Search for the cell housing the specified text and yield its [x, y] center coordinate. 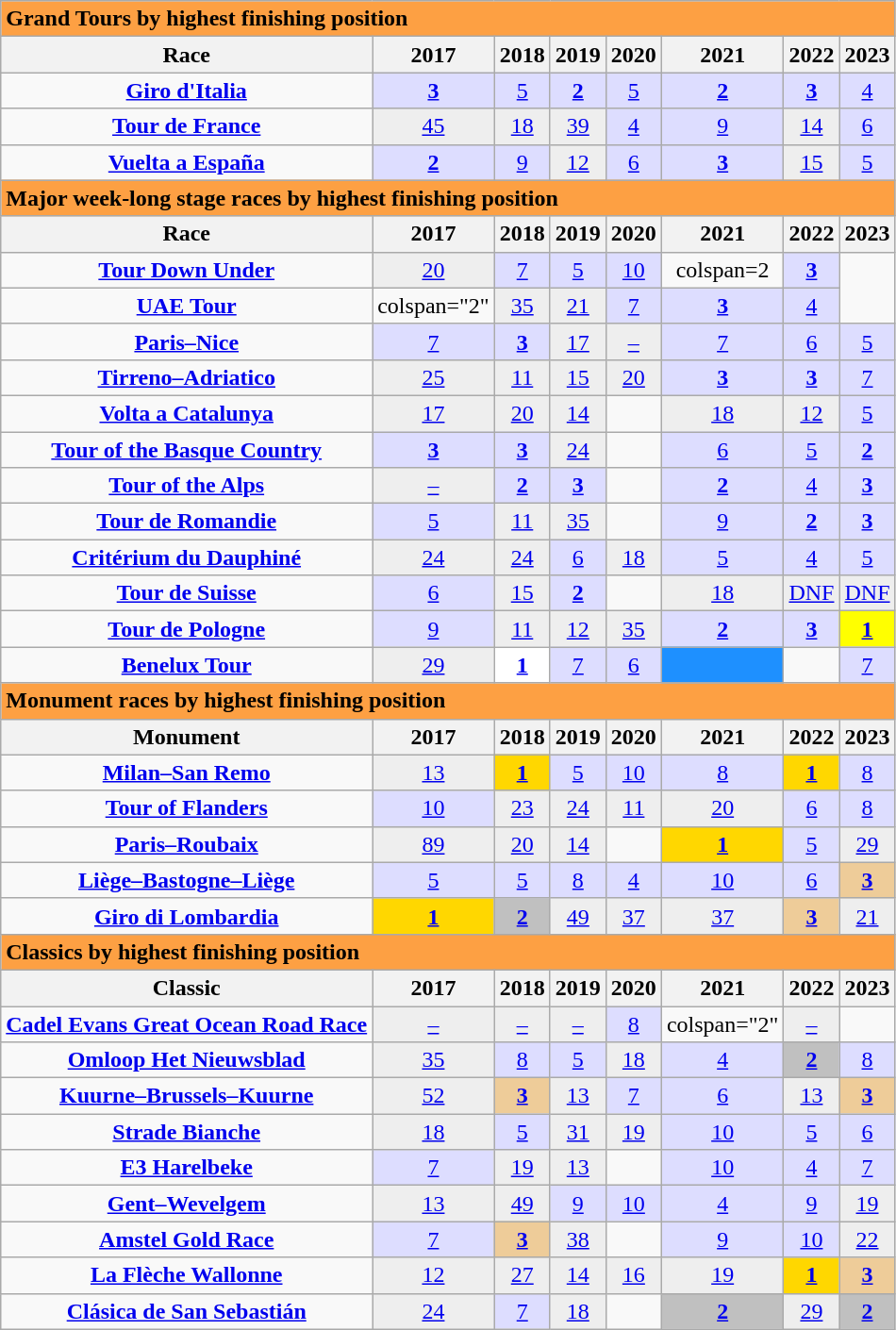
La Flèche Wallonne [187, 1275]
Classic [187, 988]
Giro d'Italia [187, 91]
Giro di Lombardia [187, 916]
Tour of the Alps [187, 486]
Grand Tours by highest finishing position [448, 19]
Tour of Flanders [187, 808]
Gent–Wevelgem [187, 1204]
Strade Bianche [187, 1132]
Volta a Catalunya [187, 413]
Classics by highest finishing position [448, 952]
31 [577, 1132]
Clásica de San Sebastián [187, 1311]
Tour de France [187, 126]
39 [577, 126]
23 [523, 808]
Paris–Roubaix [187, 844]
Paris–Nice [187, 341]
Liège–Bastogne–Liège [187, 880]
27 [523, 1275]
22 [868, 1239]
52 [434, 1096]
Tirreno–Adriatico [187, 377]
Tour de Suisse [187, 593]
Tour de Pologne [187, 629]
Tour of the Basque Country [187, 450]
Monument [187, 737]
Cadel Evans Great Ocean Road Race [187, 1023]
45 [434, 126]
UAE Tour [187, 306]
Amstel Gold Race [187, 1239]
colspan=2 [722, 270]
Kuurne–Brussels–Kuurne [187, 1096]
Vuelta a España [187, 162]
25 [434, 377]
38 [577, 1239]
Milan–San Remo [187, 773]
Critérium du Dauphiné [187, 557]
Omloop Het Nieuwsblad [187, 1060]
Monument races by highest finishing position [448, 701]
Benelux Tour [187, 665]
16 [634, 1275]
E3 Harelbeke [187, 1168]
Tour Down Under [187, 270]
89 [434, 844]
Major week-long stage races by highest finishing position [448, 198]
Tour de Romandie [187, 522]
